Search for the cell housing the specified text and yield its (x, y) center coordinate. 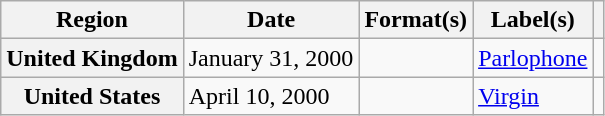
April 10, 2000 (271, 96)
Format(s) (416, 20)
Virgin (533, 96)
Label(s) (533, 20)
January 31, 2000 (271, 58)
Region (92, 20)
Date (271, 20)
United Kingdom (92, 58)
United States (92, 96)
Parlophone (533, 58)
